Extract the [x, y] coordinate from the center of the cell holding the provided text.  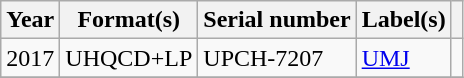
UMJ [404, 58]
UHQCD+LP [129, 58]
UPCH-7207 [277, 58]
Serial number [277, 20]
Format(s) [129, 20]
Year [30, 20]
2017 [30, 58]
Label(s) [404, 20]
